For the text-containing cell, return its midpoint in [X, Y] coordinate format. 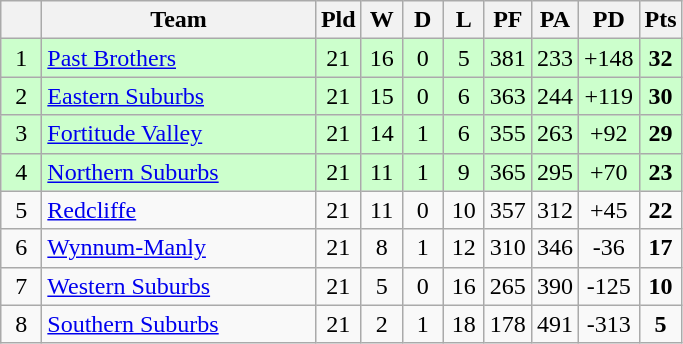
Western Suburbs [179, 286]
381 [508, 58]
+119 [608, 96]
Southern Suburbs [179, 324]
312 [554, 210]
Pld [338, 20]
263 [554, 134]
7 [22, 286]
+148 [608, 58]
18 [464, 324]
295 [554, 172]
357 [508, 210]
346 [554, 248]
265 [508, 286]
Past Brothers [179, 58]
15 [382, 96]
+45 [608, 210]
Wynnum-Manly [179, 248]
Northern Suburbs [179, 172]
17 [660, 248]
30 [660, 96]
310 [508, 248]
Redcliffe [179, 210]
363 [508, 96]
+92 [608, 134]
29 [660, 134]
+70 [608, 172]
178 [508, 324]
Eastern Suburbs [179, 96]
4 [22, 172]
Pts [660, 20]
-125 [608, 286]
L [464, 20]
12 [464, 248]
3 [22, 134]
23 [660, 172]
491 [554, 324]
390 [554, 286]
W [382, 20]
-36 [608, 248]
PF [508, 20]
Team [179, 20]
355 [508, 134]
Fortitude Valley [179, 134]
-313 [608, 324]
PD [608, 20]
244 [554, 96]
9 [464, 172]
365 [508, 172]
32 [660, 58]
14 [382, 134]
22 [660, 210]
233 [554, 58]
PA [554, 20]
D [422, 20]
